Detect which cell encompasses the target text, then output its (x, y) center coordinate. 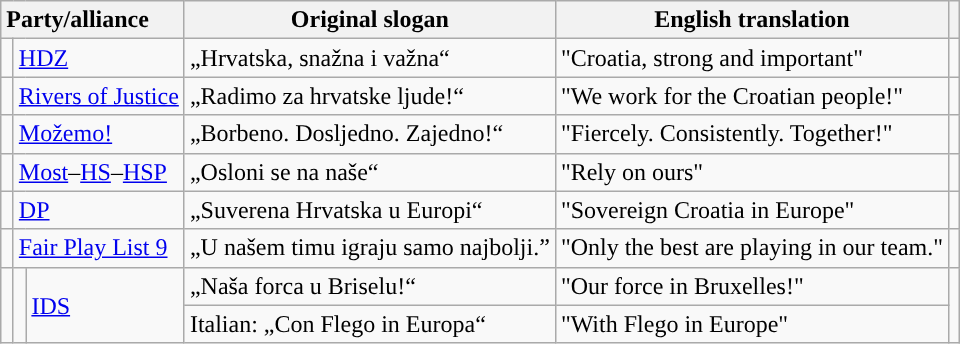
Italian: „Con Flego in Europa“ (370, 324)
HDZ (98, 58)
"Croatia, strong and important" (752, 58)
„U našem timu igraju samo najbolji.” (370, 248)
„Borbeno. Dosljedno. Zajedno!“ (370, 134)
Party/alliance (93, 20)
„Naša forca u Briselu!“ (370, 286)
"Rely on ours" (752, 172)
„Osloni se na naše“ (370, 172)
„Suverena Hrvatska u Europi“ (370, 210)
"We work for the Croatian people!" (752, 96)
Rivers of Justice (98, 96)
English translation (752, 20)
„Hrvatska, snažna i važna“ (370, 58)
Original slogan (370, 20)
"Only the best are playing in our team." (752, 248)
Most–HS–HSP (98, 172)
"Our force in Bruxelles!" (752, 286)
"With Flego in Europe" (752, 324)
Možemo! (98, 134)
"Fiercely. Consistently. Together!" (752, 134)
DP (98, 210)
IDS (105, 305)
"Sovereign Croatia in Europe" (752, 210)
„Radimo za hrvatske ljude!“ (370, 96)
Fair Play List 9 (98, 248)
